Search for the cell housing the specified text and yield its (x, y) center coordinate. 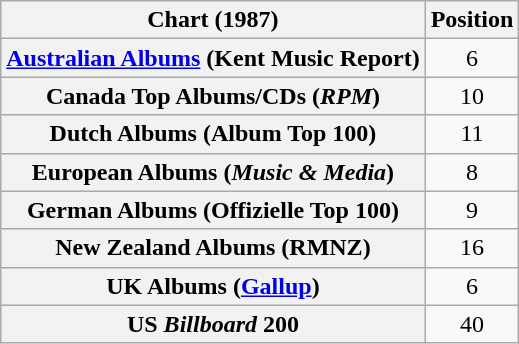
16 (472, 248)
Canada Top Albums/CDs (RPM) (213, 96)
US Billboard 200 (213, 324)
German Albums (Offizielle Top 100) (213, 210)
9 (472, 210)
New Zealand Albums (RMNZ) (213, 248)
Chart (1987) (213, 20)
European Albums (Music & Media) (213, 172)
8 (472, 172)
40 (472, 324)
Dutch Albums (Album Top 100) (213, 134)
11 (472, 134)
UK Albums (Gallup) (213, 286)
Position (472, 20)
10 (472, 96)
Australian Albums (Kent Music Report) (213, 58)
